Provide the (X, Y) coordinate of the cell's center where the given text is located.  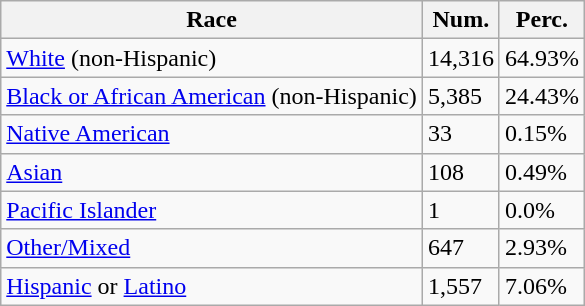
0.15% (542, 134)
Black or African American (non-Hispanic) (212, 96)
Other/Mixed (212, 248)
Perc. (542, 20)
1 (460, 210)
Num. (460, 20)
Native American (212, 134)
0.49% (542, 172)
108 (460, 172)
White (non-Hispanic) (212, 58)
Asian (212, 172)
647 (460, 248)
33 (460, 134)
2.93% (542, 248)
24.43% (542, 96)
5,385 (460, 96)
Race (212, 20)
14,316 (460, 58)
64.93% (542, 58)
1,557 (460, 286)
Pacific Islander (212, 210)
Hispanic or Latino (212, 286)
7.06% (542, 286)
0.0% (542, 210)
